Determine the (X, Y) coordinate at the center of the cell enclosing the given text.  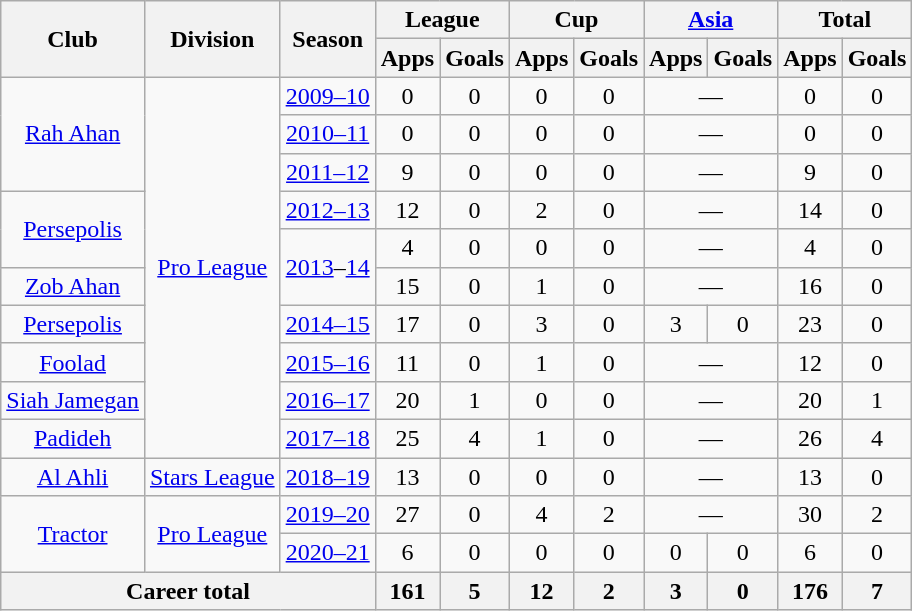
Padideh (73, 438)
Division (212, 39)
27 (407, 515)
2012–13 (328, 210)
7 (877, 591)
16 (810, 286)
Season (328, 39)
26 (810, 438)
Foolad (73, 362)
2016–17 (328, 400)
14 (810, 210)
5 (475, 591)
2010–11 (328, 134)
176 (810, 591)
Cup (576, 20)
League (442, 20)
2018–19 (328, 477)
15 (407, 286)
Club (73, 39)
Rah Ahan (73, 134)
Career total (188, 591)
23 (810, 324)
161 (407, 591)
2013–14 (328, 267)
2019–20 (328, 515)
17 (407, 324)
Asia (711, 20)
11 (407, 362)
2011–12 (328, 172)
2015–16 (328, 362)
2017–18 (328, 438)
25 (407, 438)
Tractor (73, 534)
Zob Ahan (73, 286)
2014–15 (328, 324)
Stars League (212, 477)
Al Ahli (73, 477)
2020–21 (328, 553)
30 (810, 515)
2009–10 (328, 96)
Total (845, 20)
Siah Jamegan (73, 400)
